Identify which cell holds the provided text, then report its (X, Y) central coordinate. 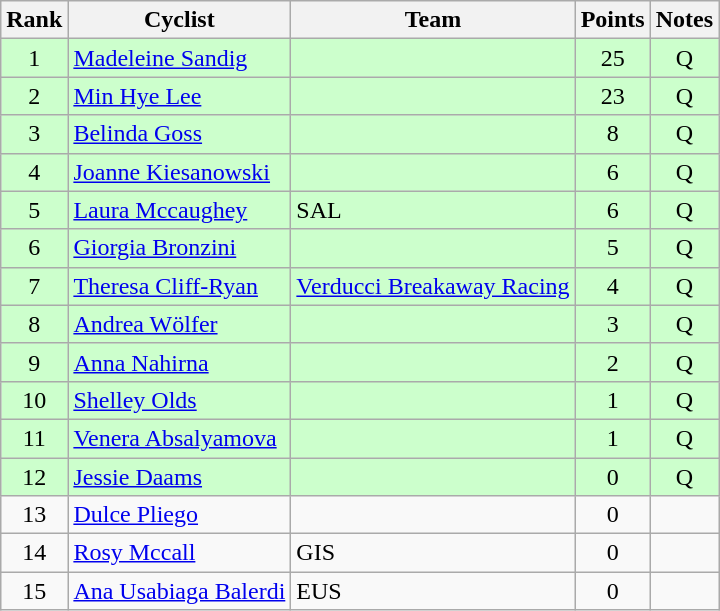
Belinda Goss (180, 134)
14 (34, 553)
Joanne Kiesanowski (180, 172)
Team (433, 20)
Andrea Wölfer (180, 324)
Madeleine Sandig (180, 58)
Notes (684, 20)
Laura Mccaughey (180, 210)
Min Hye Lee (180, 96)
Rosy Mccall (180, 553)
Ana Usabiaga Balerdi (180, 591)
GIS (433, 553)
13 (34, 515)
9 (34, 362)
12 (34, 477)
10 (34, 400)
11 (34, 438)
Verducci Breakaway Racing (433, 286)
Cyclist (180, 20)
Jessie Daams (180, 477)
23 (612, 96)
Theresa Cliff-Ryan (180, 286)
Points (612, 20)
Shelley Olds (180, 400)
Anna Nahirna (180, 362)
7 (34, 286)
Rank (34, 20)
EUS (433, 591)
Venera Absalyamova (180, 438)
15 (34, 591)
Giorgia Bronzini (180, 248)
SAL (433, 210)
Dulce Pliego (180, 515)
25 (612, 58)
